Pinpoint the cell where the given text exists, returning its (x, y) midpoint coordinate. 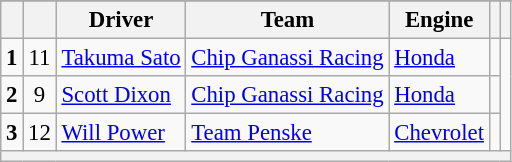
2 (12, 95)
Team (288, 20)
Chevrolet (439, 133)
11 (40, 58)
9 (40, 95)
Engine (439, 20)
Takuma Sato (121, 58)
3 (12, 133)
12 (40, 133)
Will Power (121, 133)
1 (12, 58)
Scott Dixon (121, 95)
Team Penske (288, 133)
Driver (121, 20)
